Scan for the cell matching the given text and deliver its (X, Y) coordinate at center. 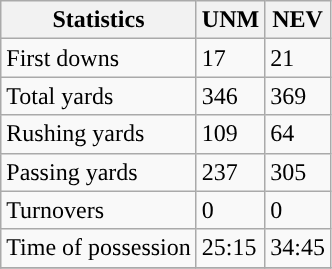
Passing yards (99, 172)
305 (298, 172)
Total yards (99, 96)
109 (230, 134)
369 (298, 96)
25:15 (230, 248)
346 (230, 96)
34:45 (298, 248)
Statistics (99, 20)
UNM (230, 20)
64 (298, 134)
17 (230, 58)
NEV (298, 20)
First downs (99, 58)
21 (298, 58)
Time of possession (99, 248)
Turnovers (99, 210)
237 (230, 172)
Rushing yards (99, 134)
